Determine the [X, Y] coordinate at the center of the cell enclosing the given text.  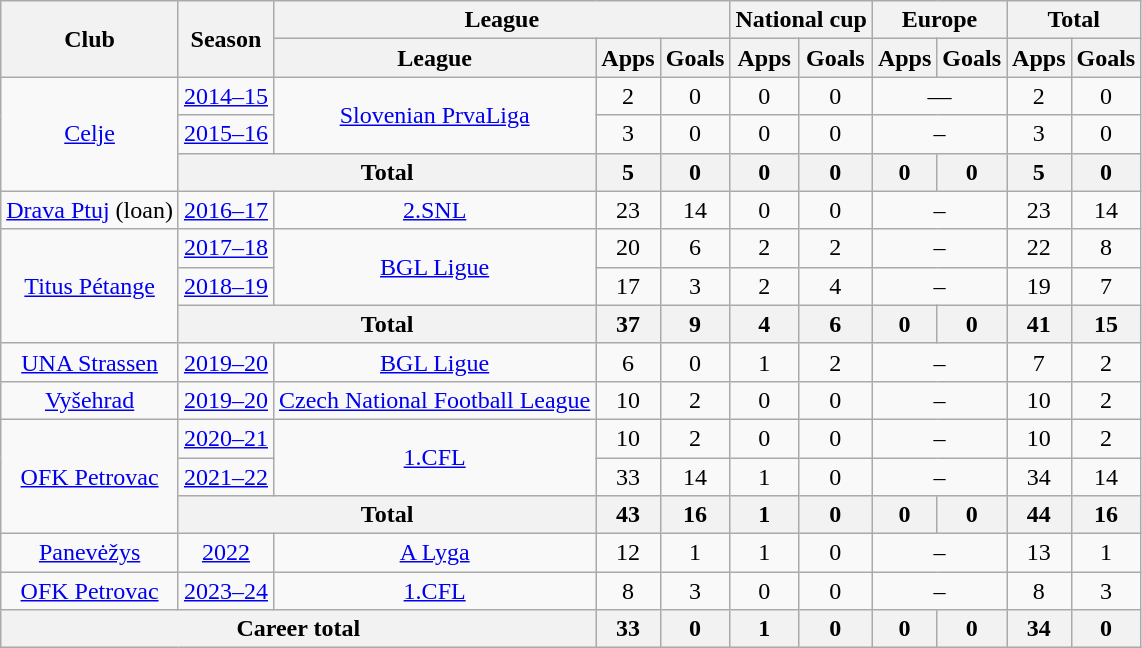
UNA Strassen [90, 362]
43 [628, 515]
Titus Pétange [90, 286]
41 [1039, 324]
Season [226, 39]
13 [1039, 553]
Vyšehrad [90, 400]
Panevėžys [90, 553]
Career total [298, 629]
2016–17 [226, 210]
2021–22 [226, 477]
2015–16 [226, 134]
19 [1039, 286]
— [939, 96]
2014–15 [226, 96]
Europe [939, 20]
Slovenian PrvaLiga [434, 115]
15 [1106, 324]
Drava Ptuj (loan) [90, 210]
A Lyga [434, 553]
National cup [801, 20]
2022 [226, 553]
37 [628, 324]
Celje [90, 134]
12 [628, 553]
20 [628, 248]
17 [628, 286]
2018–19 [226, 286]
44 [1039, 515]
9 [695, 324]
Club [90, 39]
22 [1039, 248]
2017–18 [226, 248]
2.SNL [434, 210]
2020–21 [226, 438]
2023–24 [226, 591]
Czech National Football League [434, 400]
